Return [x, y] of the center of cell containing provided text 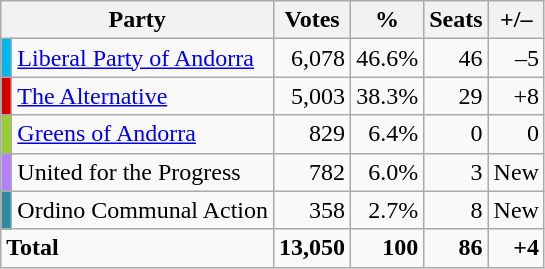
2.7% [388, 210]
6.0% [388, 172]
38.3% [388, 96]
+8 [516, 96]
86 [456, 248]
Liberal Party of Andorra [143, 58]
8 [456, 210]
The Alternative [143, 96]
Votes [312, 20]
% [388, 20]
358 [312, 210]
Seats [456, 20]
Party [138, 20]
United for the Progress [143, 172]
782 [312, 172]
Ordino Communal Action [143, 210]
13,050 [312, 248]
6,078 [312, 58]
100 [388, 248]
3 [456, 172]
5,003 [312, 96]
+/– [516, 20]
46.6% [388, 58]
Greens of Andorra [143, 134]
6.4% [388, 134]
+4 [516, 248]
829 [312, 134]
46 [456, 58]
29 [456, 96]
Total [138, 248]
–5 [516, 58]
